Scan for the cell matching the given text and deliver its [x, y] coordinate at center. 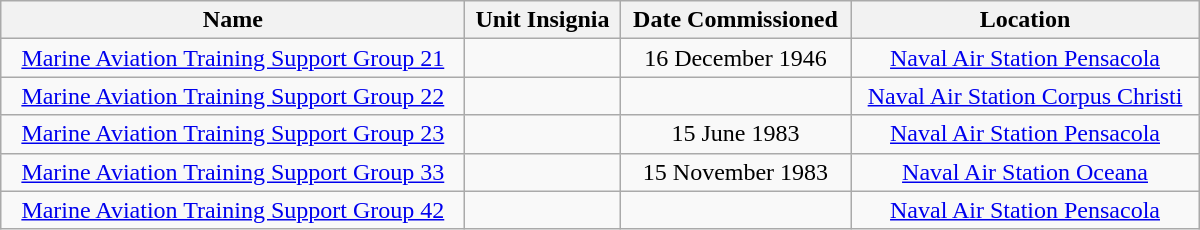
Marine Aviation Training Support Group 42 [233, 210]
Naval Air Station Oceana [1025, 172]
Location [1025, 20]
Marine Aviation Training Support Group 21 [233, 58]
Name [233, 20]
Naval Air Station Corpus Christi [1025, 96]
15 November 1983 [736, 172]
Marine Aviation Training Support Group 22 [233, 96]
16 December 1946 [736, 58]
Marine Aviation Training Support Group 33 [233, 172]
Unit Insignia [542, 20]
15 June 1983 [736, 134]
Date Commissioned [736, 20]
Marine Aviation Training Support Group 23 [233, 134]
